From the cell containing the given text, extract its center point as [X, Y] coordinate. 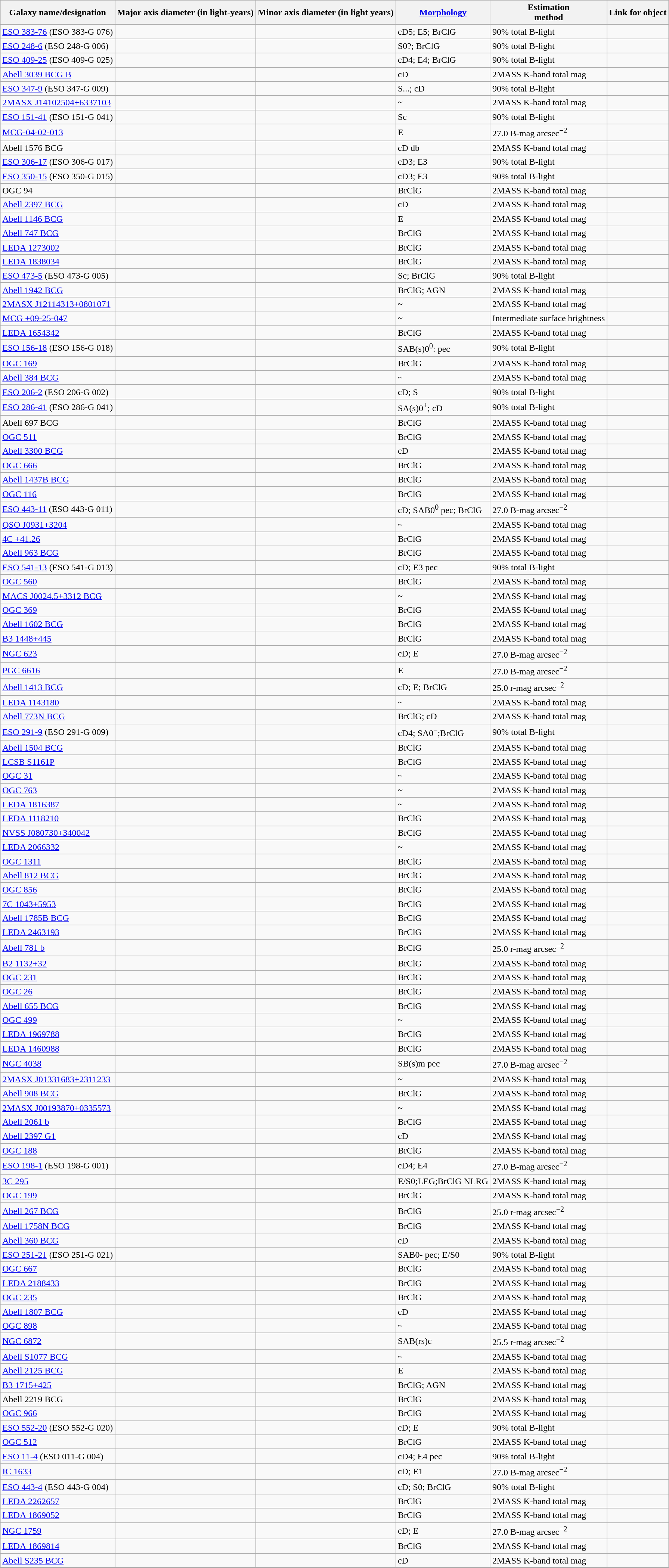
OGC 499 [58, 1020]
ESO 383-76 (ESO 383-G 076) [58, 32]
OGC 369 [58, 610]
SAB0- pec; E/S0 [443, 1255]
cD; E3 pec [443, 567]
Abell 812 BCG [58, 875]
3C 295 [58, 1181]
cD4; E4; BrClG [443, 60]
2MASX J12114313+0801071 [58, 304]
E/S0;LEG;BrClG NLRG [443, 1181]
Abell 3039 BCG B [58, 74]
Abell 2397 BCG [58, 205]
cD4; E4 [443, 1166]
Abell 2125 BCG [58, 1371]
Galaxy name/designation [58, 13]
OGC 856 [58, 889]
Abell S235 BCG [58, 1561]
Abell 655 BCG [58, 1006]
LEDA 2188433 [58, 1283]
Abell 360 BCG [58, 1241]
7C 1043+5953 [58, 904]
B3 1448+445 [58, 638]
SAB(rs)c [443, 1341]
SB(s)m pec [443, 1064]
LEDA 1869052 [58, 1515]
Sc; BrClG [443, 276]
Abell 773N BCG [58, 717]
OGC 667 [58, 1269]
OGC 966 [58, 1413]
OGC 26 [58, 991]
LEDA 1118210 [58, 819]
OGC 511 [58, 437]
cD; E; BrClG [443, 687]
B3 1715+425 [58, 1385]
LEDA 2463193 [58, 932]
cD; E1 [443, 1471]
NGC 623 [58, 653]
ESO 286-41 (ESO 286-G 041) [58, 407]
OGC 666 [58, 465]
4C +41.26 [58, 539]
ESO 151-41 (ESO 151-G 041) [58, 117]
cD; S0; BrClG [443, 1487]
Abell 963 BCG [58, 553]
Abell 1437B BCG [58, 479]
ESO 347-9 (ESO 347-G 009) [58, 89]
S...; cD [443, 89]
OGC 560 [58, 581]
cD4; SA0−;BrClG [443, 732]
OGC 199 [58, 1195]
2MASX J00193870+0335573 [58, 1108]
OGC 231 [58, 977]
Abell 1785B BCG [58, 918]
PGC 6616 [58, 671]
LEDA 1460988 [58, 1049]
ESO 291-9 (ESO 291-G 009) [58, 732]
ESO 248-6 (ESO 248-G 006) [58, 46]
Abell 908 BCG [58, 1093]
OGC 116 [58, 494]
Abell 781 b [58, 948]
SAB(s)00: pec [443, 348]
ESO 443-4 (ESO 443-G 004) [58, 1487]
ESO 473-5 (ESO 473-G 005) [58, 276]
ESO 206-2 (ESO 206-G 002) [58, 392]
Abell 697 BCG [58, 423]
NGC 6872 [58, 1341]
ESO 541-13 (ESO 541-G 013) [58, 567]
OGC 188 [58, 1151]
OGC 235 [58, 1297]
BrClG; cD [443, 717]
IC 1633 [58, 1471]
Estimationmethod [548, 13]
LCSB S1161P [58, 762]
NGC 4038 [58, 1064]
ESO 552-20 (ESO 552-G 020) [58, 1428]
MACS J0024.5+3312 BCG [58, 596]
ESO 306-17 (ESO 306-G 017) [58, 162]
Link for object [638, 13]
Abell 267 BCG [58, 1211]
LEDA 1816387 [58, 804]
Abell S1077 BCG [58, 1357]
Intermediate surface brightness [548, 319]
LEDA 1969788 [58, 1034]
Abell 1602 BCG [58, 624]
ESO 11-4 (ESO 011-G 004) [58, 1456]
QSO J0931+3204 [58, 525]
OGC 512 [58, 1442]
OGC 898 [58, 1326]
SA(s)0+; cD [443, 407]
ESO 198-1 (ESO 198-G 001) [58, 1166]
OGC 31 [58, 776]
ESO 350-15 (ESO 350-G 015) [58, 176]
B2 1132+32 [58, 963]
Morphology [443, 13]
Abell 1146 BCG [58, 219]
LEDA 2066332 [58, 847]
Abell 1504 BCG [58, 748]
Abell 2061 b [58, 1122]
cD5; E5; BrClG [443, 32]
MCG-04-02-013 [58, 132]
LEDA 1869814 [58, 1546]
ESO 156-18 (ESO 156-G 018) [58, 348]
Minor axis diameter (in light years) [326, 13]
Abell 1807 BCG [58, 1311]
Abell 1576 BCG [58, 148]
Abell 1942 BCG [58, 290]
OGC 169 [58, 363]
LEDA 2262657 [58, 1501]
LEDA 1654342 [58, 333]
cD; S [443, 392]
LEDA 1838034 [58, 261]
cD4; E4 pec [443, 1456]
Sc [443, 117]
NVSS J080730+340042 [58, 833]
OGC 1311 [58, 861]
cD; SAB00 pec; BrClG [443, 509]
OGC 94 [58, 190]
Abell 2397 G1 [58, 1136]
LEDA 1273002 [58, 247]
Abell 747 BCG [58, 233]
25.5 r-mag arcsec−2 [548, 1341]
2MASX J14102504+6337103 [58, 103]
ESO 443-11 (ESO 443-G 011) [58, 509]
MCG +09-25-047 [58, 319]
OGC 763 [58, 790]
NGC 1759 [58, 1531]
Abell 3300 BCG [58, 451]
S0?; BrClG [443, 46]
Major axis diameter (in light-years) [185, 13]
LEDA 1143180 [58, 702]
Abell 2219 BCG [58, 1399]
2MASX J01331683+2311233 [58, 1079]
Abell 1758N BCG [58, 1226]
Abell 1413 BCG [58, 687]
cD db [443, 148]
ESO 409-25 (ESO 409-G 025) [58, 60]
Abell 384 BCG [58, 378]
ESO 251-21 (ESO 251-G 021) [58, 1255]
